Return (X, Y) of the center of cell containing provided text 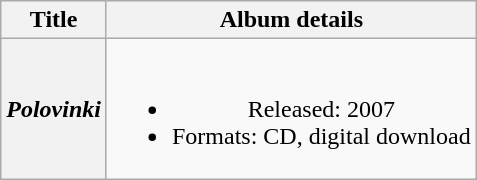
Polovinki (54, 109)
Title (54, 20)
Album details (291, 20)
Released: 2007Formats: CD, digital download (291, 109)
